Pinpoint the cell where the given text exists, returning its (x, y) midpoint coordinate. 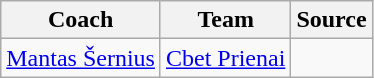
Source (332, 20)
Mantas Šernius (81, 58)
Team (225, 20)
Cbet Prienai (225, 58)
Coach (81, 20)
